Return the [X, Y] coordinate for the center point of the cell that contains the specified text.  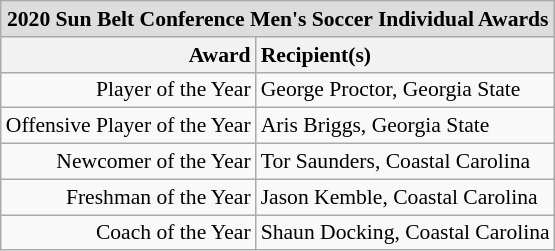
2020 Sun Belt Conference Men's Soccer Individual Awards [278, 19]
George Proctor, Georgia State [406, 90]
Award [128, 55]
Jason Kemble, Coastal Carolina [406, 197]
Tor Saunders, Coastal Carolina [406, 162]
Recipient(s) [406, 55]
Aris Briggs, Georgia State [406, 126]
Coach of the Year [128, 233]
Offensive Player of the Year [128, 126]
Player of the Year [128, 90]
Shaun Docking, Coastal Carolina [406, 233]
Newcomer of the Year [128, 162]
Freshman of the Year [128, 197]
